Capture the cell that displays the provided text and extract its (X, Y) central coordinate. 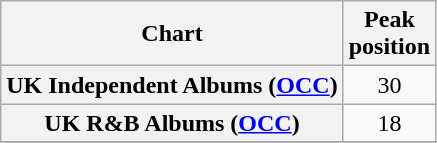
30 (389, 85)
Chart (172, 34)
18 (389, 123)
Peakposition (389, 34)
UK R&B Albums (OCC) (172, 123)
UK Independent Albums (OCC) (172, 85)
